Locate the cell with the specified text and output its (X, Y) center coordinate. 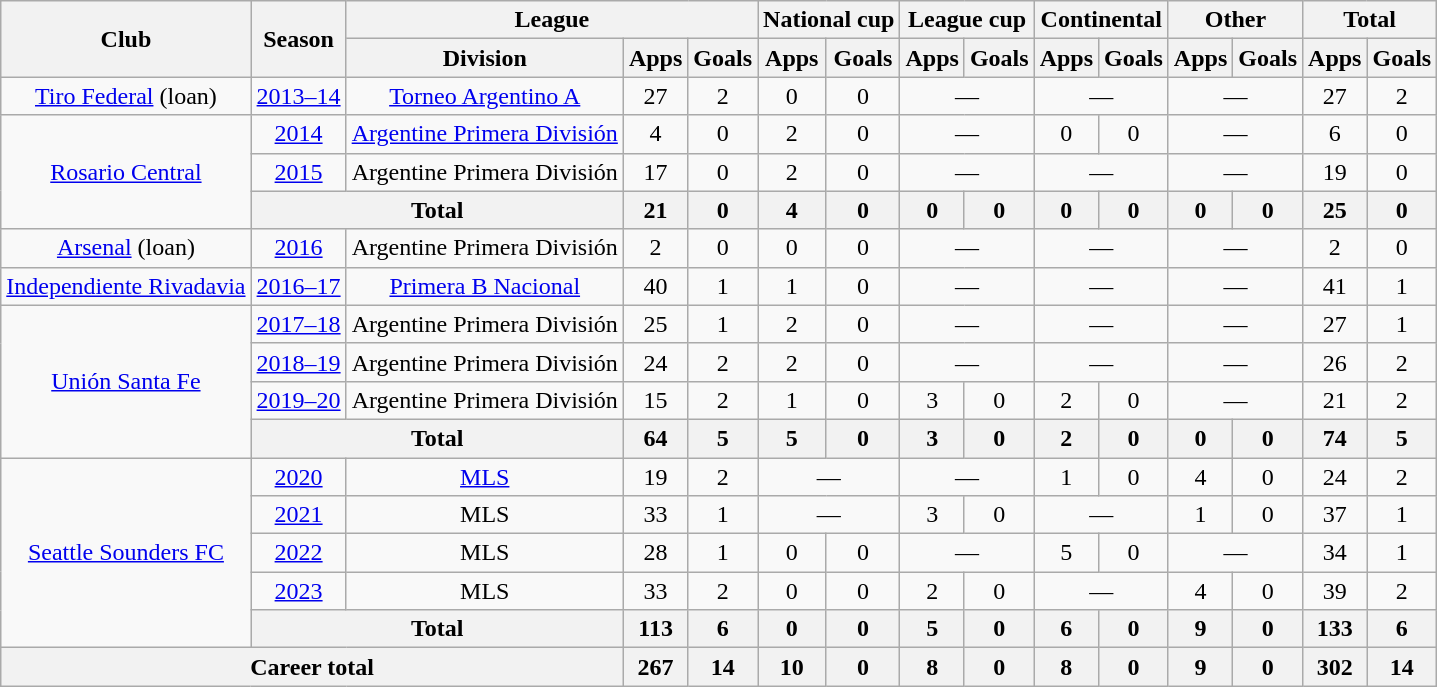
Primera B Nacional (484, 286)
2016 (298, 248)
Division (484, 58)
2022 (298, 553)
302 (1335, 667)
Torneo Argentino A (484, 96)
39 (1335, 591)
37 (1335, 515)
26 (1335, 362)
Arsenal (loan) (126, 248)
2016–17 (298, 286)
2021 (298, 515)
2018–19 (298, 362)
Career total (312, 667)
Other (1235, 20)
Rosario Central (126, 172)
64 (655, 438)
28 (655, 553)
Unión Santa Fe (126, 381)
2013–14 (298, 96)
267 (655, 667)
League (552, 20)
74 (1335, 438)
2020 (298, 477)
Independiente Rivadavia (126, 286)
2019–20 (298, 400)
National cup (829, 20)
41 (1335, 286)
113 (655, 629)
2015 (298, 172)
133 (1335, 629)
17 (655, 172)
Seattle Sounders FC (126, 553)
2014 (298, 134)
Club (126, 39)
Tiro Federal (loan) (126, 96)
Season (298, 39)
34 (1335, 553)
15 (655, 400)
2023 (298, 591)
Continental (1101, 20)
40 (655, 286)
2017–18 (298, 324)
League cup (967, 20)
10 (792, 667)
